Capture the cell that displays the provided text and extract its (x, y) central coordinate. 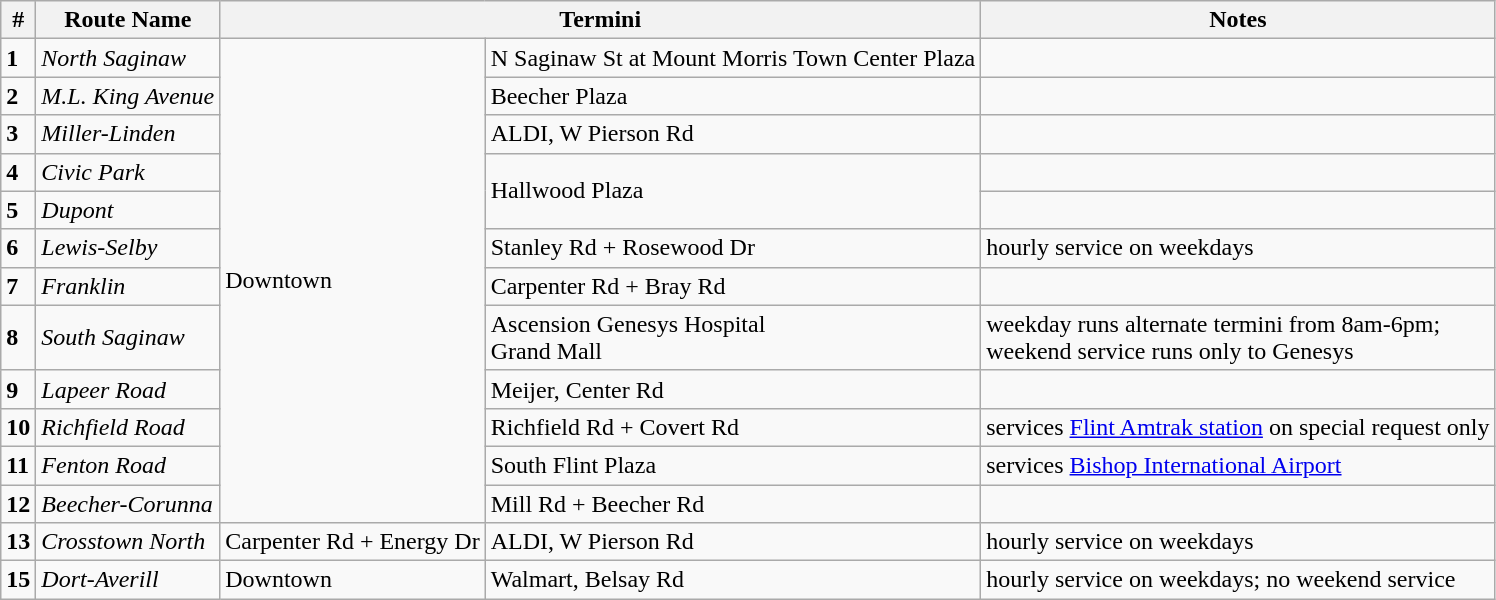
Notes (1238, 20)
South Flint Plaza (733, 465)
Route Name (128, 20)
Civic Park (128, 172)
7 (18, 286)
Dort-Averill (128, 580)
Termini (600, 20)
Meijer, Center Rd (733, 389)
5 (18, 210)
Mill Rd + Beecher Rd (733, 503)
Franklin (128, 286)
Miller-Linden (128, 134)
11 (18, 465)
4 (18, 172)
services Flint Amtrak station on special request only (1238, 427)
2 (18, 96)
9 (18, 389)
Fenton Road (128, 465)
M.L. King Avenue (128, 96)
Beecher Plaza (733, 96)
Hallwood Plaza (733, 191)
services Bishop International Airport (1238, 465)
Ascension Genesys HospitalGrand Mall (733, 338)
# (18, 20)
Crosstown North (128, 542)
Richfield Rd + Covert Rd (733, 427)
8 (18, 338)
Beecher-Corunna (128, 503)
Carpenter Rd + Energy Dr (352, 542)
weekday runs alternate termini from 8am-6pm;weekend service runs only to Genesys (1238, 338)
Walmart, Belsay Rd (733, 580)
12 (18, 503)
Dupont (128, 210)
Richfield Road (128, 427)
1 (18, 58)
Lapeer Road (128, 389)
Stanley Rd + Rosewood Dr (733, 248)
6 (18, 248)
North Saginaw (128, 58)
13 (18, 542)
10 (18, 427)
3 (18, 134)
15 (18, 580)
N Saginaw St at Mount Morris Town Center Plaza (733, 58)
South Saginaw (128, 338)
hourly service on weekdays; no weekend service (1238, 580)
Carpenter Rd + Bray Rd (733, 286)
Lewis-Selby (128, 248)
